Scan for the cell matching the given text and deliver its [x, y] coordinate at center. 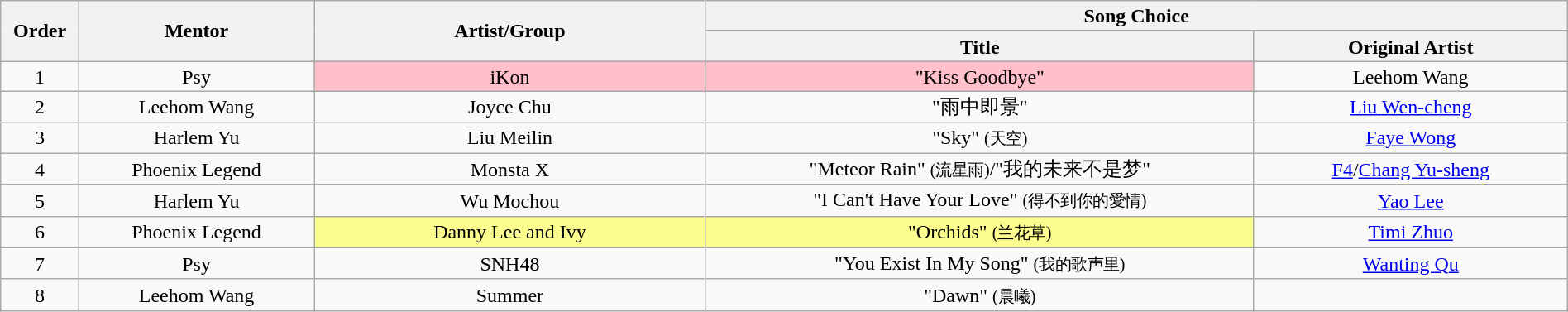
Timi Zhuo [1411, 232]
Order [40, 31]
"Sky" (天空) [979, 137]
7 [40, 263]
Joyce Chu [510, 106]
Liu Wen-cheng [1411, 106]
Original Artist [1411, 46]
Wu Mochou [510, 200]
4 [40, 169]
SNH48 [510, 263]
"Kiss Goodbye" [979, 76]
Liu Meilin [510, 137]
"Dawn" (晨曦) [979, 295]
Wanting Qu [1411, 263]
"Meteor Rain" (流星雨)/"我的未来不是梦" [979, 169]
5 [40, 200]
Title [979, 46]
F4/Chang Yu-sheng [1411, 169]
3 [40, 137]
Yao Lee [1411, 200]
Summer [510, 295]
Faye Wong [1411, 137]
1 [40, 76]
Artist/Group [510, 31]
"雨中即景" [979, 106]
6 [40, 232]
8 [40, 295]
Song Choice [1136, 17]
iKon [510, 76]
"You Exist In My Song" (我的歌声里) [979, 263]
Danny Lee and Ivy [510, 232]
Mentor [196, 31]
"Orchids" (兰花草) [979, 232]
2 [40, 106]
"I Can't Have Your Love" (得不到你的愛情) [979, 200]
Monsta X [510, 169]
